Locate the cell with the specified text and output its [x, y] center coordinate. 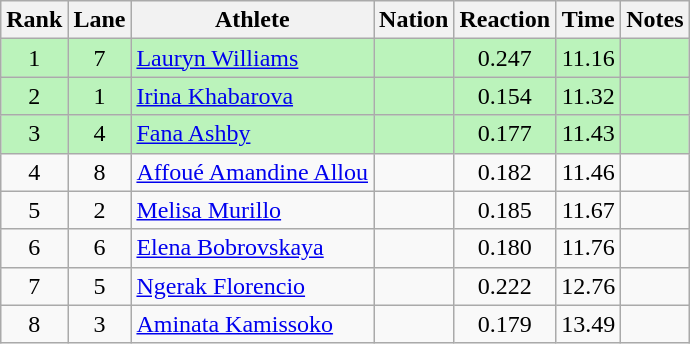
Time [588, 20]
11.67 [588, 210]
0.185 [505, 210]
Rank [34, 20]
Lauryn Williams [252, 58]
Notes [655, 20]
0.182 [505, 172]
0.180 [505, 248]
Reaction [505, 20]
11.76 [588, 248]
Elena Bobrovskaya [252, 248]
Aminata Kamissoko [252, 324]
13.49 [588, 324]
Irina Khabarova [252, 96]
12.76 [588, 286]
Lane [100, 20]
Ngerak Florencio [252, 286]
11.32 [588, 96]
Nation [414, 20]
11.46 [588, 172]
Athlete [252, 20]
11.43 [588, 134]
Melisa Murillo [252, 210]
0.154 [505, 96]
11.16 [588, 58]
Fana Ashby [252, 134]
0.247 [505, 58]
Affoué Amandine Allou [252, 172]
0.177 [505, 134]
0.179 [505, 324]
0.222 [505, 286]
